Capture the cell that displays the provided text and extract its [x, y] central coordinate. 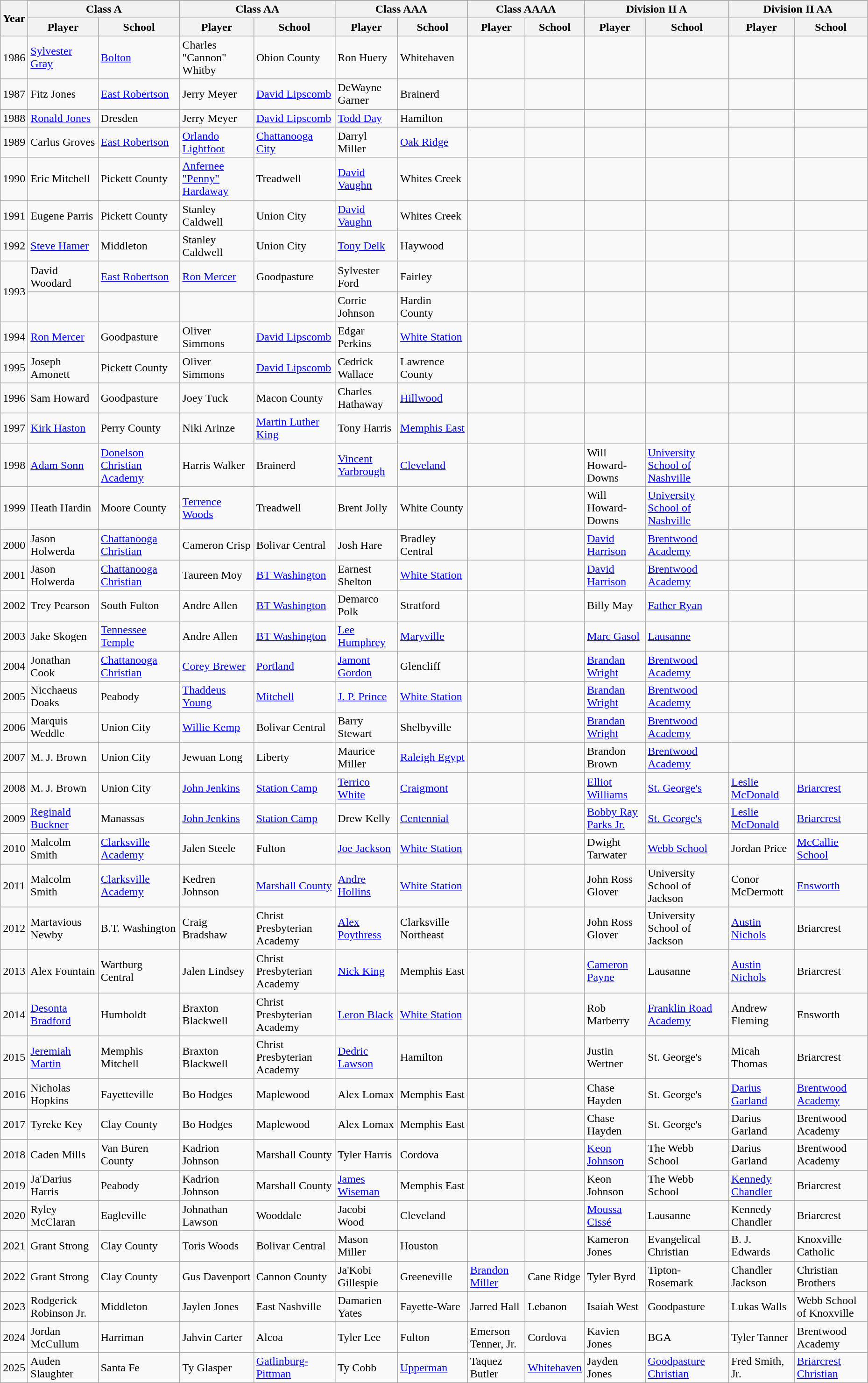
Christian Brothers [831, 1276]
2016 [14, 1094]
Nicholas Hopkins [63, 1094]
Jordan Price [761, 848]
Manassas [139, 818]
Division II AA [797, 9]
Briarcrest Christian [831, 1368]
Demarco Polk [367, 605]
Jewuan Long [217, 758]
J. P. Prince [367, 697]
Jonathan Cook [63, 666]
Harriman [139, 1337]
Cannon County [294, 1276]
2020 [14, 1215]
McCallie School [831, 848]
Dedric Lawson [367, 1057]
Glencliff [433, 666]
Brandon Brown [615, 758]
Jacobi Wood [367, 1215]
Cameron Crisp [217, 545]
Raleigh Egypt [433, 758]
Donelson Christian Academy [139, 465]
Eugene Parris [63, 216]
Martin Luther King [294, 429]
Brandon Miller [496, 1276]
1986 [14, 57]
2001 [14, 575]
Lee Humphrey [367, 636]
Knoxville Catholic [831, 1246]
1990 [14, 179]
Evangelical Christian [687, 1246]
Johnathan Lawson [217, 1215]
Ron Huery [367, 57]
2012 [14, 929]
Auden Slaughter [63, 1368]
Isaiah West [615, 1307]
Division II A [656, 9]
James Wiseman [367, 1185]
Tyler Byrd [615, 1276]
Terrence Woods [217, 508]
Kavien Jones [615, 1337]
Reginald Buckner [63, 818]
Brent Jolly [367, 508]
Charles Hathaway [367, 398]
Tyler Tanner [761, 1337]
Webb School [687, 848]
Rob Marberry [615, 1014]
Leron Black [367, 1014]
Nicchaeus Doaks [63, 697]
Rodgerick Robinson Jr. [63, 1307]
Moore County [139, 508]
Liberty [294, 758]
Joe Jackson [367, 848]
Conor McDermott [761, 886]
Joey Tuck [217, 398]
Bradley Central [433, 545]
Jaylen Jones [217, 1307]
1998 [14, 465]
Corrie Johnson [367, 306]
Damarien Yates [367, 1307]
Bobby Ray Parks Jr. [615, 818]
Goodpasture Christian [687, 1368]
2023 [14, 1307]
Nick King [367, 972]
Edgar Perkins [367, 337]
Stratford [433, 605]
Craigmont [433, 787]
2002 [14, 605]
Humboldt [139, 1014]
Charles "Cannon" Whitby [217, 57]
2005 [14, 697]
Willie Kemp [217, 727]
Cane Ridge [555, 1276]
Jeremiah Martin [63, 1057]
Oak Ridge [433, 142]
Terrico White [367, 787]
Billy May [615, 605]
2010 [14, 848]
Franklin Road Academy [687, 1014]
Sylvester Ford [367, 277]
Anfernee "Penny" Hardaway [217, 179]
1987 [14, 94]
Orlando Lightfoot [217, 142]
Heath Hardin [63, 508]
Martavious Newby [63, 929]
2004 [14, 666]
2009 [14, 818]
Thaddeus Young [217, 697]
Eric Mitchell [63, 179]
Taquez Butler [496, 1368]
Tipton-Rosemark [687, 1276]
Wooddale [294, 1215]
Hillwood [433, 398]
Tyler Harris [367, 1155]
Perry County [139, 429]
Adam Sonn [63, 465]
2022 [14, 1276]
Josh Hare [367, 545]
Jayden Jones [615, 1368]
Barry Stewart [367, 727]
White County [433, 508]
Ty Cobb [367, 1368]
Niki Arinze [217, 429]
1997 [14, 429]
Ronald Jones [63, 118]
Joseph Amonett [63, 367]
Moussa Cissé [615, 1215]
Cedrick Wallace [367, 367]
2003 [14, 636]
Chandler Jackson [761, 1276]
Alcoa [294, 1337]
Fayetteville [139, 1094]
2000 [14, 545]
Andrew Fleming [761, 1014]
Mason Miller [367, 1246]
2013 [14, 972]
Jamont Gordon [367, 666]
Haywood [433, 246]
Father Ryan [687, 605]
2006 [14, 727]
Caden Mills [63, 1155]
Chattanooga City [294, 142]
Drew Kelly [367, 818]
Class A [104, 9]
Dwight Tarwater [615, 848]
Lebanon [555, 1307]
Earnest Shelton [367, 575]
Fitz Jones [63, 94]
Kirk Haston [63, 429]
2008 [14, 787]
1993 [14, 291]
2025 [14, 1368]
Obion County [294, 57]
Cameron Payne [615, 972]
Centennial [433, 818]
Wartburg Central [139, 972]
Jarred Hall [496, 1307]
Tyreke Key [63, 1125]
Toris Woods [217, 1246]
Van Buren County [139, 1155]
Ja'Darius Harris [63, 1185]
Craig Bradshaw [217, 929]
Carlus Groves [63, 142]
Jahvin Carter [217, 1337]
2011 [14, 886]
Macon County [294, 398]
2021 [14, 1246]
Tony Harris [367, 429]
2019 [14, 1185]
Sam Howard [63, 398]
Vincent Yarbrough [367, 465]
Class AAAA [526, 9]
Andre Hollins [367, 886]
South Fulton [139, 605]
Greeneville [433, 1276]
Fred Smith, Jr. [761, 1368]
Hardin County [433, 306]
Kedren Johnson [217, 886]
Micah Thomas [761, 1057]
Ty Glasper [217, 1368]
B. J. Edwards [761, 1246]
Marc Gasol [615, 636]
Taureen Moy [217, 575]
Dresden [139, 118]
Corey Brewer [217, 666]
Clarksville Northeast [433, 929]
Mitchell [294, 697]
Todd Day [367, 118]
2007 [14, 758]
2014 [14, 1014]
1991 [14, 216]
2024 [14, 1337]
Alex Poythress [367, 929]
1988 [14, 118]
Sylvester Gray [63, 57]
2018 [14, 1155]
Lukas Walls [761, 1307]
Tony Delk [367, 246]
Justin Wertner [615, 1057]
Upperman [433, 1368]
B.T. Washington [139, 929]
Eagleville [139, 1215]
Jordan McCullum [63, 1337]
Trey Pearson [63, 605]
Gatlinburg-Pittman [294, 1368]
Class AAA [402, 9]
Jalen Steele [217, 848]
Marquis Weddle [63, 727]
1996 [14, 398]
Webb School of Knoxville [831, 1307]
Darryl Miller [367, 142]
Gus Davenport [217, 1276]
Ja'Kobi Gillespie [367, 1276]
David Woodard [63, 277]
Year [14, 18]
Ryley McClaran [63, 1215]
Houston [433, 1246]
Tennessee Temple [139, 636]
Shelbyville [433, 727]
Tyler Lee [367, 1337]
Jalen Lindsey [217, 972]
1994 [14, 337]
Bolton [139, 57]
1999 [14, 508]
Portland [294, 666]
Maurice Miller [367, 758]
2015 [14, 1057]
1992 [14, 246]
Desonta Bradford [63, 1014]
Fairley [433, 277]
Santa Fe [139, 1368]
Maryville [433, 636]
Alex Fountain [63, 972]
BGA [687, 1337]
Class AA [258, 9]
East Nashville [294, 1307]
1989 [14, 142]
Lawrence County [433, 367]
Jake Skogen [63, 636]
Steve Hamer [63, 246]
Elliot Williams [615, 787]
1995 [14, 367]
Harris Walker [217, 465]
DeWayne Garner [367, 94]
Emerson Tenner, Jr. [496, 1337]
Kameron Jones [615, 1246]
2017 [14, 1125]
Fayette-Ware [433, 1307]
Memphis Mitchell [139, 1057]
